Pinpoint the cell where the given text exists, returning its (X, Y) midpoint coordinate. 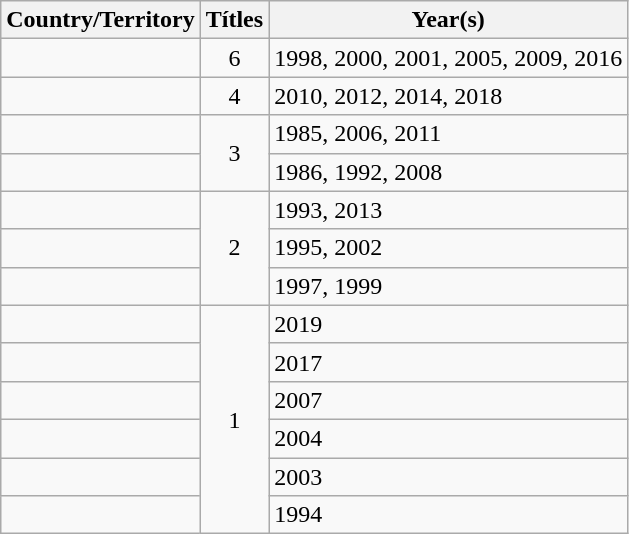
2019 (448, 324)
2003 (448, 477)
1997, 1999 (448, 286)
1993, 2013 (448, 210)
2017 (448, 362)
1994 (448, 515)
2010, 2012, 2014, 2018 (448, 96)
1985, 2006, 2011 (448, 134)
1 (234, 419)
Country/Territory (100, 20)
2007 (448, 400)
Year(s) (448, 20)
1998, 2000, 2001, 2005, 2009, 2016 (448, 58)
3 (234, 153)
2004 (448, 438)
6 (234, 58)
1995, 2002 (448, 248)
1986, 1992, 2008 (448, 172)
Títles (234, 20)
2 (234, 248)
4 (234, 96)
